Identify which cell holds the provided text, then report its (x, y) central coordinate. 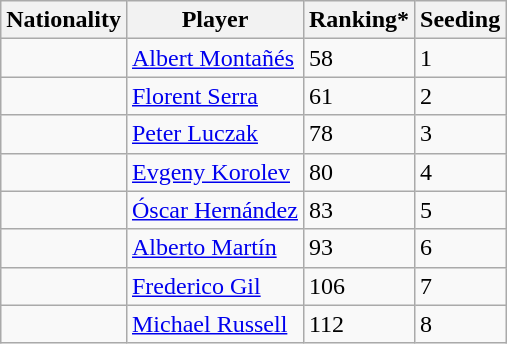
5 (460, 210)
106 (358, 286)
78 (358, 134)
8 (460, 324)
61 (358, 96)
Evgeny Korolev (214, 172)
2 (460, 96)
80 (358, 172)
Michael Russell (214, 324)
7 (460, 286)
83 (358, 210)
Ranking* (358, 20)
Alberto Martín (214, 248)
Player (214, 20)
6 (460, 248)
Albert Montañés (214, 58)
58 (358, 58)
Óscar Hernández (214, 210)
Nationality (64, 20)
Frederico Gil (214, 286)
Florent Serra (214, 96)
Peter Luczak (214, 134)
112 (358, 324)
Seeding (460, 20)
93 (358, 248)
4 (460, 172)
1 (460, 58)
3 (460, 134)
